Search for the cell housing the specified text and yield its [x, y] center coordinate. 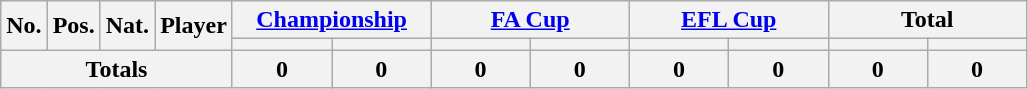
FA Cup [530, 20]
Championship [332, 20]
Pos. [74, 26]
EFL Cup [728, 20]
Nat. [127, 26]
Total [928, 20]
Totals [117, 69]
No. [24, 26]
Player [194, 26]
